From the cell containing the given text, extract its center point as (x, y) coordinate. 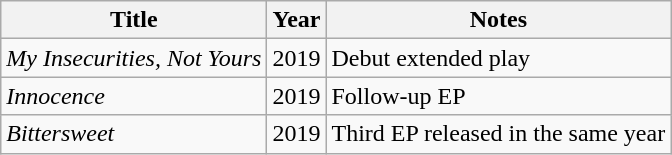
Innocence (134, 96)
Follow-up EP (498, 96)
My Insecurities, Not Yours (134, 58)
Title (134, 20)
Bittersweet (134, 134)
Notes (498, 20)
Year (296, 20)
Third EP released in the same year (498, 134)
Debut extended play (498, 58)
